Locate the cell with the specified text and output its [x, y] center coordinate. 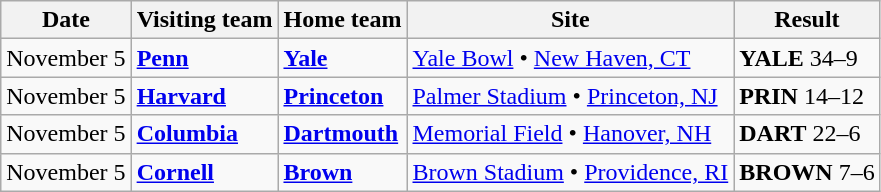
PRIN 14–12 [807, 96]
Dartmouth [342, 134]
Brown [342, 172]
Harvard [204, 96]
DART 22–6 [807, 134]
Visiting team [204, 20]
Result [807, 20]
YALE 34–9 [807, 58]
BROWN 7–6 [807, 172]
Home team [342, 20]
Site [570, 20]
Cornell [204, 172]
Yale Bowl • New Haven, CT [570, 58]
Princeton [342, 96]
Columbia [204, 134]
Memorial Field • Hanover, NH [570, 134]
Penn [204, 58]
Palmer Stadium • Princeton, NJ [570, 96]
Date [66, 20]
Yale [342, 58]
Brown Stadium • Providence, RI [570, 172]
